For the text-containing cell, return its midpoint in (X, Y) coordinate format. 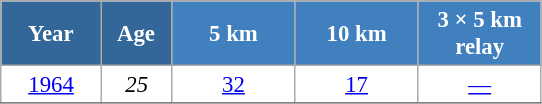
Age (136, 34)
5 km (234, 34)
3 × 5 km relay (480, 34)
17 (356, 85)
Year (52, 34)
32 (234, 85)
1964 (52, 85)
— (480, 85)
10 km (356, 34)
25 (136, 85)
